Find where the given text appears and provide that cell's center as [X, Y] coordinate. 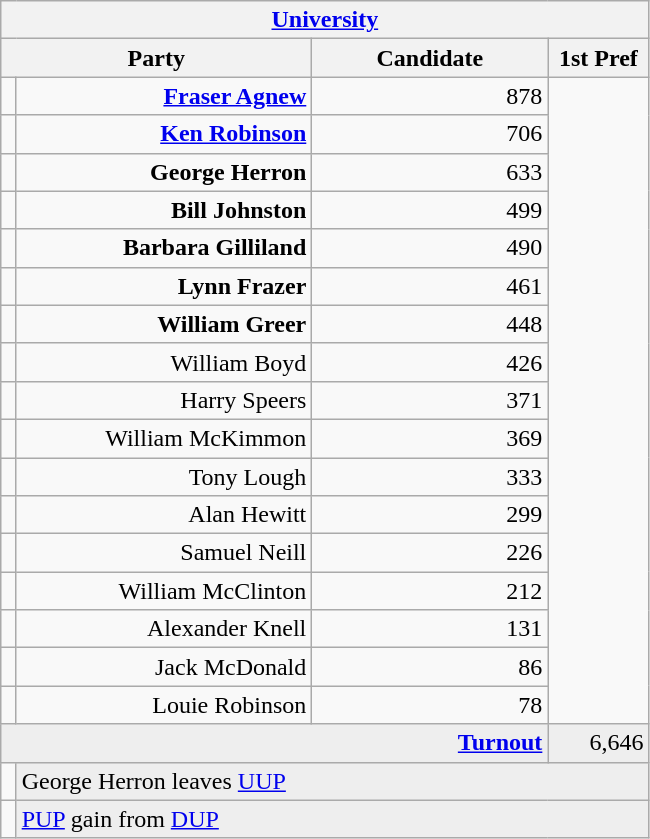
448 [430, 324]
George Herron leaves UUP [332, 781]
Fraser Agnew [164, 96]
Harry Speers [164, 400]
633 [430, 172]
George Herron [164, 172]
Barbara Gilliland [164, 248]
Ken Robinson [164, 134]
878 [430, 96]
1st Pref [598, 58]
William Boyd [164, 362]
131 [430, 629]
226 [430, 553]
Turnout [274, 743]
706 [430, 134]
426 [430, 362]
University [325, 20]
Samuel Neill [164, 553]
Party [156, 58]
299 [430, 515]
490 [430, 248]
86 [430, 667]
369 [430, 438]
371 [430, 400]
Alexander Knell [164, 629]
Alan Hewitt [164, 515]
212 [430, 591]
William Greer [164, 324]
Bill Johnston [164, 210]
Candidate [430, 58]
Louie Robinson [164, 705]
499 [430, 210]
333 [430, 477]
Lynn Frazer [164, 286]
PUP gain from DUP [332, 819]
461 [430, 286]
6,646 [598, 743]
78 [430, 705]
Jack McDonald [164, 667]
William McKimmon [164, 438]
Tony Lough [164, 477]
William McClinton [164, 591]
